Return [x, y] of the center of cell containing provided text 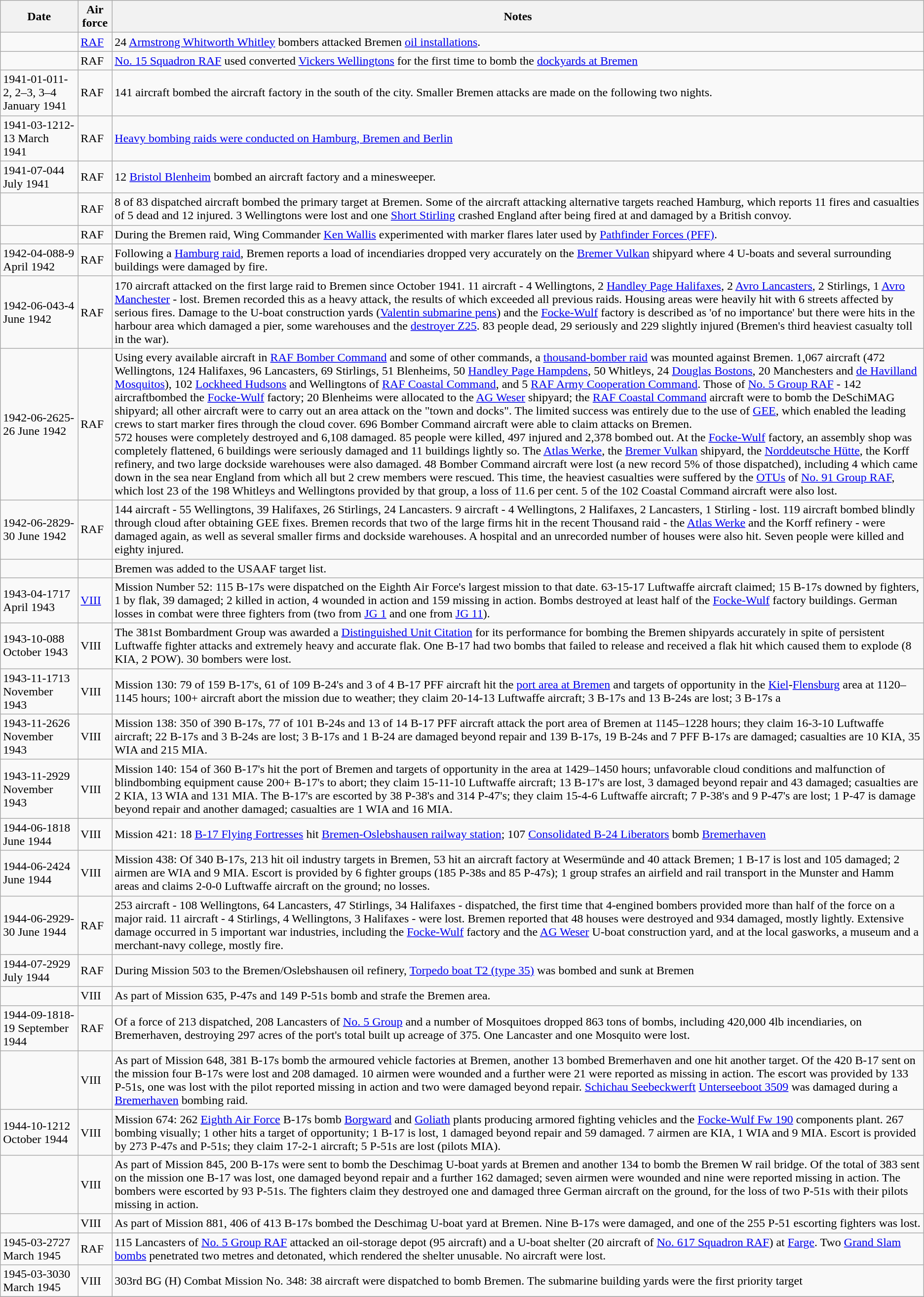
1942-06-2625-26 June 1942 [39, 424]
1943-11-2626 November 1943 [39, 737]
As part of Mission 635, P-47s and 149 P-51s bomb and strafe the Bremen area. [518, 996]
1943-11-1713 November 1943 [39, 691]
1941-01-011-2, 2–3, 3–4 January 1941 [39, 93]
During the Bremen raid, Wing Commander Ken Wallis experimented with marker flares later used by Pathfinder Forces (PFF). [518, 234]
1943-04-1717 April 1943 [39, 601]
24 Armstrong Whitworth Whitley bombers attacked Bremen oil installations. [518, 42]
1944-06-2929-30 June 1944 [39, 925]
1942-06-043-4 June 1942 [39, 312]
1944-07-2929 July 1944 [39, 970]
Heavy bombing raids were conducted on Hamburg, Bremen and Berlin [518, 138]
12 Bristol Blenheim bombed an aircraft factory and a minesweeper. [518, 177]
1943-11-2929 November 1943 [39, 789]
Notes [518, 17]
No. 15 Squadron RAF used converted Vickers Wellingtons for the first time to bomb the dockyards at Bremen [518, 61]
1943-10-088 October 1943 [39, 646]
1942-04-088-9 April 1942 [39, 260]
141 aircraft bombed the aircraft factory in the south of the city. Smaller Bremen attacks are made on the following two nights. [518, 93]
1942-06-2829-30 June 1942 [39, 529]
1944-09-1818-19 September 1944 [39, 1028]
Date [39, 17]
During Mission 503 to the Bremen/Oslebshausen oil refinery, Torpedo boat T2 (type 35) was bombed and sunk at Bremen [518, 970]
1941-03-1212-13 March 1941 [39, 138]
Air force [95, 17]
1944-06-1818 June 1944 [39, 834]
1945-03-3030 March 1945 [39, 1281]
Mission 421: 18 B-17 Flying Fortresses hit Bremen-Oslebshausen railway station; 107 Consolidated B-24 Liberators bomb Bremerhaven [518, 834]
Bremen was added to the USAAF target list. [518, 568]
1944-06-2424 June 1944 [39, 873]
1945-03-2727 March 1945 [39, 1249]
1941-07-044 July 1941 [39, 177]
303rd BG (H) Combat Mission No. 348: 38 aircraft were dispatched to bomb Bremen. The submarine building yards were the first priority target [518, 1281]
1944-10-1212 October 1944 [39, 1132]
